Capture the cell that displays the provided text and extract its (X, Y) central coordinate. 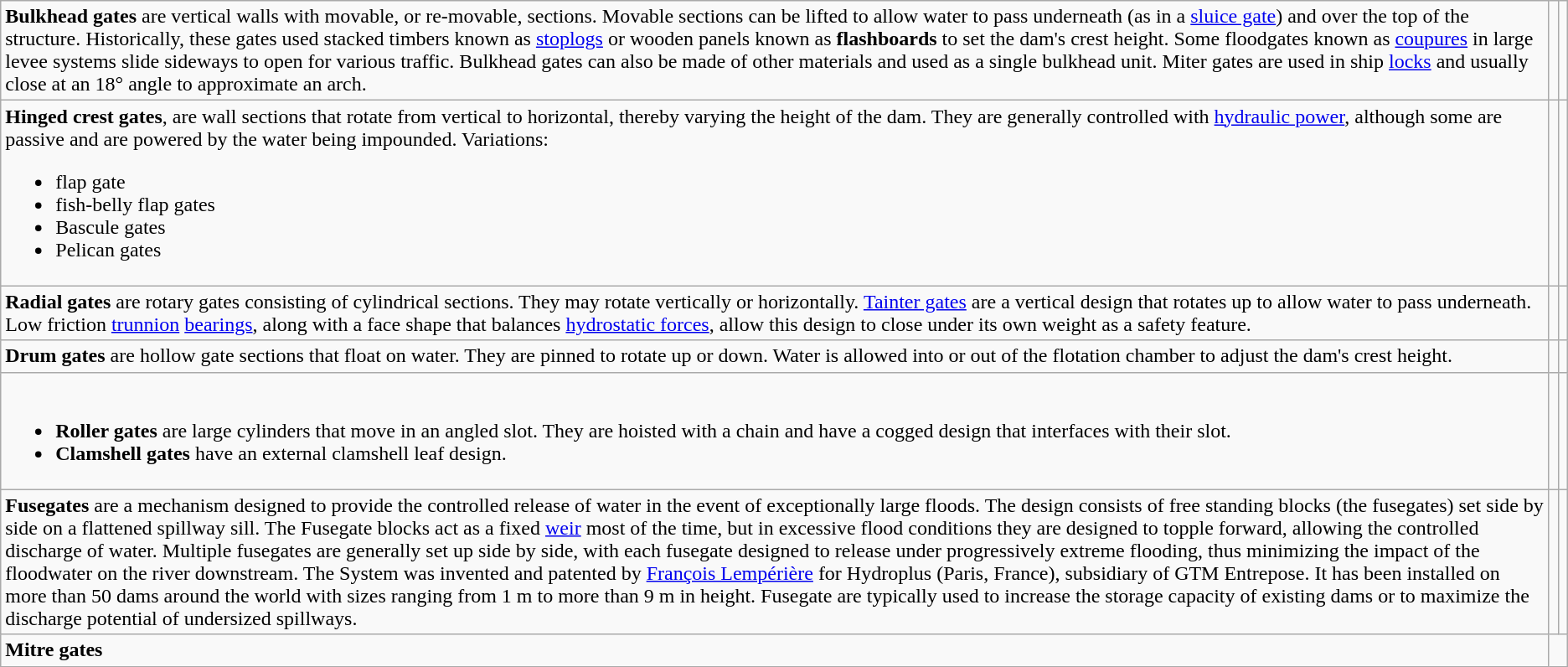
Mitre gates (775, 650)
